Find where the given text appears and provide that cell's center as (x, y) coordinate. 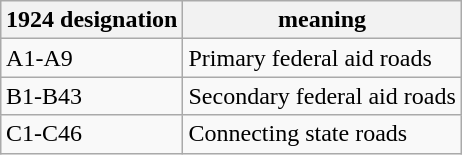
meaning (322, 20)
B1-B43 (92, 96)
A1-A9 (92, 58)
Connecting state roads (322, 134)
C1-C46 (92, 134)
Primary federal aid roads (322, 58)
Secondary federal aid roads (322, 96)
1924 designation (92, 20)
